Identify which cell holds the provided text, then report its (x, y) central coordinate. 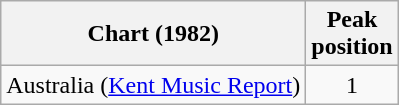
Peakposition (352, 34)
Chart (1982) (154, 34)
Australia (Kent Music Report) (154, 85)
1 (352, 85)
